Output the [x, y] coordinate of the center of the cell containing the given text.  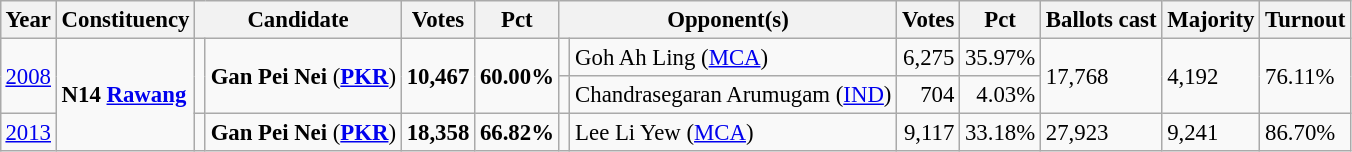
9,117 [928, 133]
17,768 [1102, 76]
Chandrasegaran Arumugam (IND) [734, 95]
66.82% [518, 133]
Ballots cast [1102, 20]
Opponent(s) [728, 20]
60.00% [518, 76]
9,241 [1211, 133]
2013 [28, 133]
6,275 [928, 57]
4.03% [1000, 95]
76.11% [1306, 76]
Constituency [125, 20]
704 [928, 95]
4,192 [1211, 76]
Year [28, 20]
Turnout [1306, 20]
86.70% [1306, 133]
Lee Li Yew (MCA) [734, 133]
18,358 [438, 133]
Candidate [298, 20]
Majority [1211, 20]
10,467 [438, 76]
33.18% [1000, 133]
27,923 [1102, 133]
35.97% [1000, 57]
N14 Rawang [125, 94]
Goh Ah Ling (MCA) [734, 57]
2008 [28, 76]
